Output the [X, Y] coordinate of the center of the cell containing the given text.  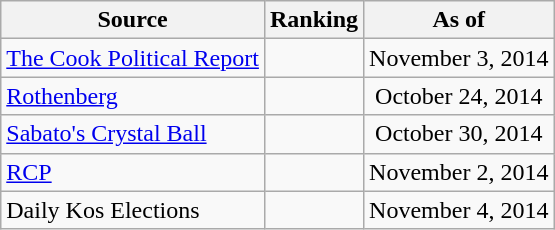
October 30, 2014 [459, 134]
November 3, 2014 [459, 58]
Source [133, 20]
Sabato's Crystal Ball [133, 134]
As of [459, 20]
November 2, 2014 [459, 172]
November 4, 2014 [459, 210]
The Cook Political Report [133, 58]
Ranking [314, 20]
Daily Kos Elections [133, 210]
RCP [133, 172]
Rothenberg [133, 96]
October 24, 2014 [459, 96]
